Detect which cell encompasses the target text, then output its [x, y] center coordinate. 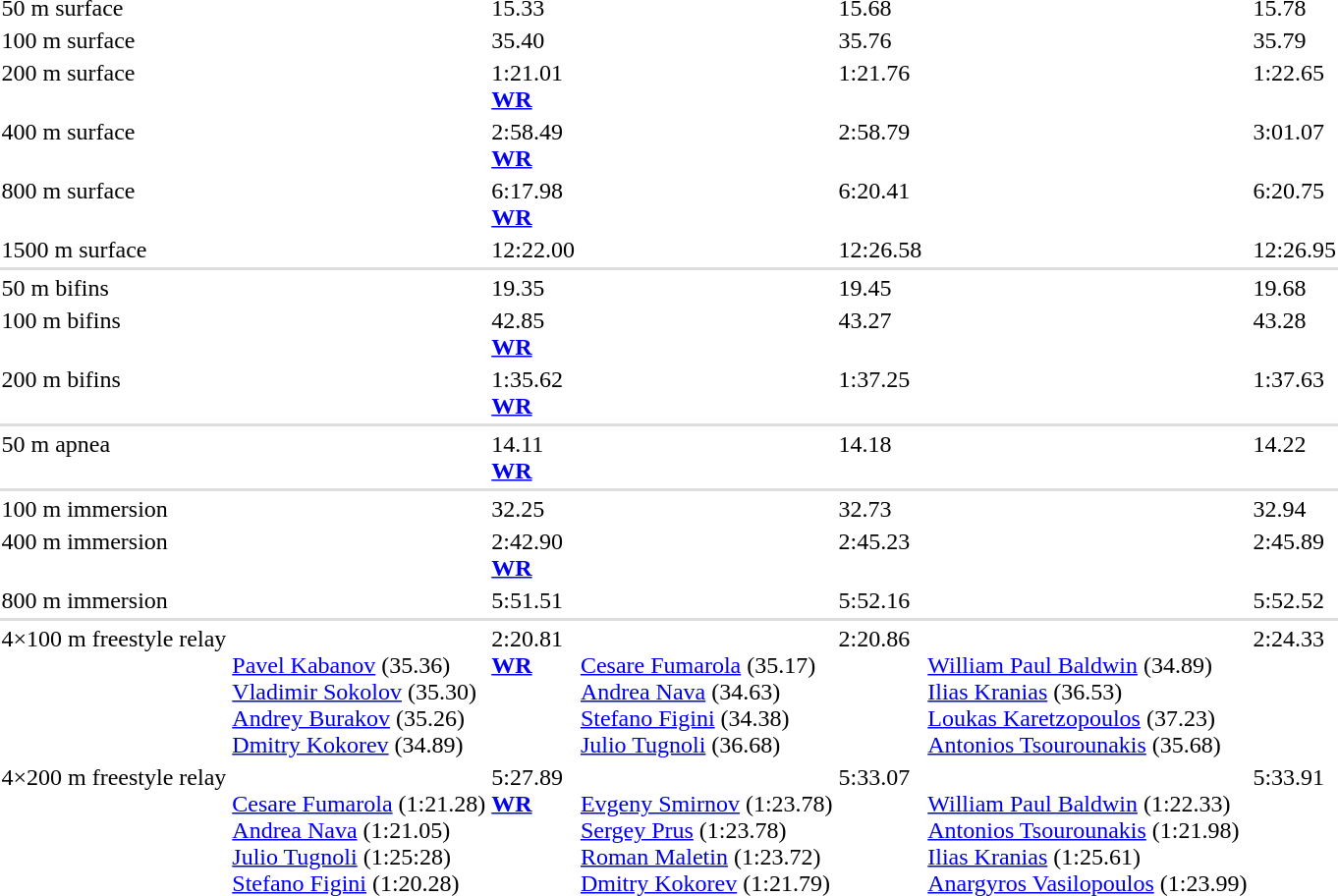
32.94 [1295, 509]
2:58.79 [880, 145]
5:51.51 [533, 600]
100 m immersion [114, 509]
43.28 [1295, 334]
2:20.81 WR [533, 692]
1:35.62 WR [533, 393]
19.35 [533, 288]
5:52.52 [1295, 600]
35.40 [533, 40]
800 m surface [114, 204]
1:37.25 [880, 393]
43.27 [880, 334]
200 m bifins [114, 393]
2:42.90 WR [533, 554]
1:21.01 WR [533, 86]
14.11 WR [533, 458]
12:26.95 [1295, 250]
35.76 [880, 40]
14.22 [1295, 458]
400 m immersion [114, 554]
2:24.33 [1295, 692]
32.25 [533, 509]
19.45 [880, 288]
35.79 [1295, 40]
2:45.89 [1295, 554]
2:20.86 [880, 692]
800 m immersion [114, 600]
200 m surface [114, 86]
12:22.00 [533, 250]
100 m surface [114, 40]
50 m bifins [114, 288]
Cesare Fumarola (35.17)Andrea Nava (34.63)Stefano Figini (34.38)Julio Tugnoli (36.68) [706, 692]
6:20.41 [880, 204]
32.73 [880, 509]
3:01.07 [1295, 145]
100 m bifins [114, 334]
1:21.76 [880, 86]
14.18 [880, 458]
400 m surface [114, 145]
1:37.63 [1295, 393]
William Paul Baldwin (34.89)Ilias Kranias (36.53)Loukas Karetzopoulos (37.23)Antonios Tsourounakis (35.68) [1087, 692]
50 m apnea [114, 458]
1:22.65 [1295, 86]
Pavel Kabanov (35.36)Vladimir Sokolov (35.30)Andrey Burakov (35.26)Dmitry Kokorev (34.89) [360, 692]
5:52.16 [880, 600]
42.85 WR [533, 334]
19.68 [1295, 288]
6:20.75 [1295, 204]
4×100 m freestyle relay [114, 692]
2:45.23 [880, 554]
12:26.58 [880, 250]
6:17.98 WR [533, 204]
2:58.49 WR [533, 145]
1500 m surface [114, 250]
